Locate the cell with the specified text and output its [x, y] center coordinate. 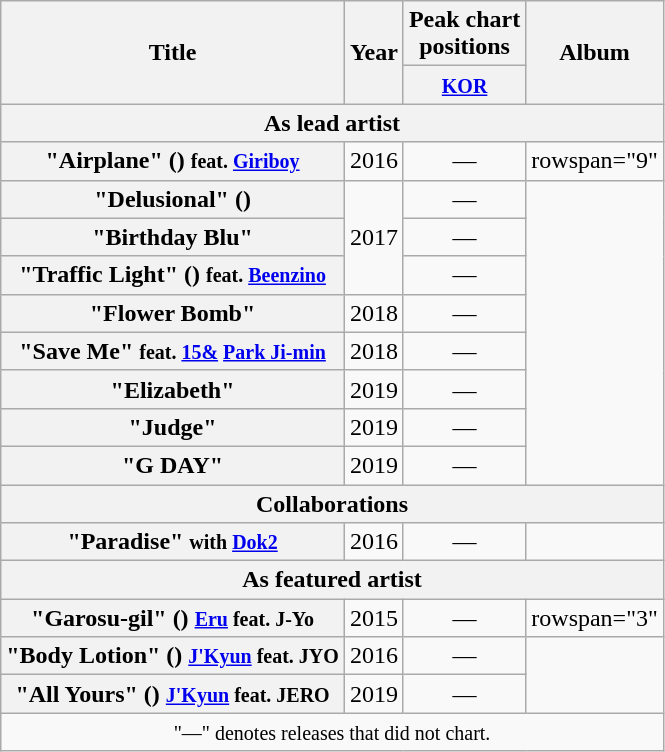
"Airplane" () feat. Giriboy [173, 161]
rowspan="3" [595, 618]
KOR [464, 85]
"Birthday Blu" [173, 237]
rowspan="9" [595, 161]
2015 [374, 618]
Collaborations [332, 503]
"Save Me" feat. 15& Park Ji-min [173, 351]
"Judge" [173, 427]
"Flower Bomb" [173, 313]
Peak chart positions [464, 34]
"Elizabeth" [173, 389]
"All Yours" () J'Kyun feat. JERO [173, 694]
"Garosu-gil" () Eru feat. J-Yo [173, 618]
"Body Lotion" () J'Kyun feat. JYO [173, 656]
"—" denotes releases that did not chart. [332, 732]
"Paradise" with Dok2 [173, 542]
Title [173, 52]
"Traffic Light" () feat. Beenzino [173, 275]
2017 [374, 237]
As featured artist [332, 580]
As lead artist [332, 123]
"Delusional" () [173, 199]
Year [374, 52]
Album [595, 52]
"G DAY" [173, 465]
